Identify which cell holds the provided text, then report its [x, y] central coordinate. 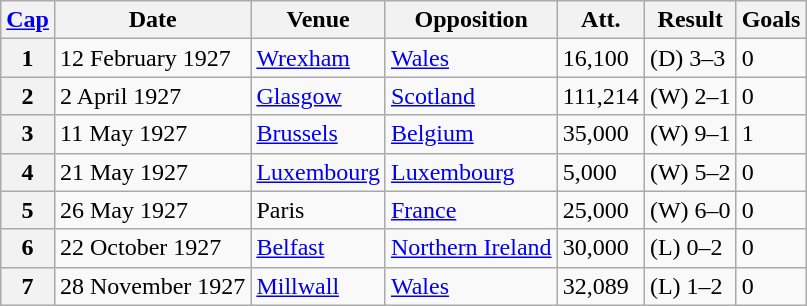
111,214 [600, 96]
Date [152, 20]
Wrexham [318, 58]
(W) 2–1 [690, 96]
France [471, 210]
3 [28, 134]
6 [28, 248]
Goals [771, 20]
2 April 1927 [152, 96]
32,089 [600, 286]
2 [28, 96]
5 [28, 210]
(D) 3–3 [690, 58]
Belgium [471, 134]
Venue [318, 20]
Northern Ireland [471, 248]
Glasgow [318, 96]
Result [690, 20]
(L) 0–2 [690, 248]
28 November 1927 [152, 286]
(L) 1–2 [690, 286]
Brussels [318, 134]
Att. [600, 20]
25,000 [600, 210]
35,000 [600, 134]
11 May 1927 [152, 134]
7 [28, 286]
(W) 5–2 [690, 172]
(W) 6–0 [690, 210]
Scotland [471, 96]
Opposition [471, 20]
26 May 1927 [152, 210]
Cap [28, 20]
22 October 1927 [152, 248]
30,000 [600, 248]
21 May 1927 [152, 172]
5,000 [600, 172]
Millwall [318, 286]
Paris [318, 210]
(W) 9–1 [690, 134]
4 [28, 172]
12 February 1927 [152, 58]
Belfast [318, 248]
16,100 [600, 58]
